Capture the cell that displays the provided text and extract its (X, Y) central coordinate. 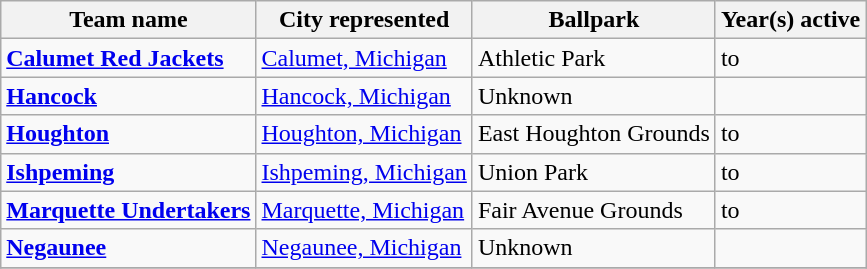
Year(s) active (790, 20)
City represented (364, 20)
Houghton, Michigan (364, 134)
Hancock, Michigan (364, 96)
Calumet Red Jackets (128, 58)
Calumet, Michigan (364, 58)
Hancock (128, 96)
Ballpark (594, 20)
Houghton (128, 134)
Marquette, Michigan (364, 210)
Marquette Undertakers (128, 210)
Team name (128, 20)
Negaunee, Michigan (364, 248)
Ishpeming, Michigan (364, 172)
Negaunee (128, 248)
Athletic Park (594, 58)
Union Park (594, 172)
East Houghton Grounds (594, 134)
Fair Avenue Grounds (594, 210)
Ishpeming (128, 172)
